For the text-containing cell, return its midpoint in (x, y) coordinate format. 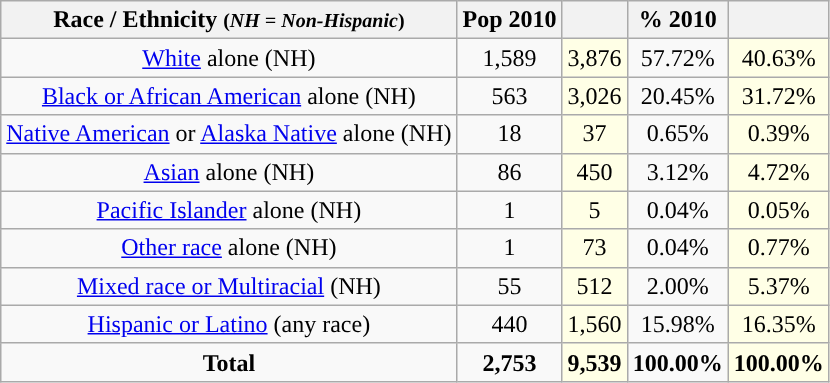
16.35% (778, 324)
563 (510, 96)
73 (594, 248)
Black or African American alone (NH) (229, 96)
Race / Ethnicity (NH = Non-Hispanic) (229, 20)
2.00% (678, 286)
5.37% (778, 286)
Asian alone (NH) (229, 172)
20.45% (678, 96)
1,560 (594, 324)
40.63% (778, 58)
0.05% (778, 210)
Mixed race or Multiracial (NH) (229, 286)
Hispanic or Latino (any race) (229, 324)
450 (594, 172)
15.98% (678, 324)
3.12% (678, 172)
86 (510, 172)
18 (510, 134)
512 (594, 286)
5 (594, 210)
4.72% (778, 172)
55 (510, 286)
440 (510, 324)
Pop 2010 (510, 20)
3,026 (594, 96)
0.39% (778, 134)
1,589 (510, 58)
0.77% (778, 248)
2,753 (510, 362)
Pacific Islander alone (NH) (229, 210)
0.65% (678, 134)
3,876 (594, 58)
White alone (NH) (229, 58)
Total (229, 362)
Other race alone (NH) (229, 248)
9,539 (594, 362)
57.72% (678, 58)
37 (594, 134)
Native American or Alaska Native alone (NH) (229, 134)
31.72% (778, 96)
% 2010 (678, 20)
